Identify which cell holds the provided text, then report its [x, y] central coordinate. 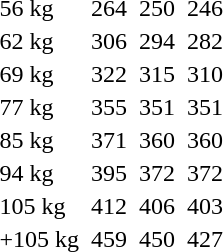
360 [158, 140]
371 [110, 140]
412 [110, 206]
315 [158, 74]
351 [158, 107]
355 [110, 107]
395 [110, 173]
406 [158, 206]
322 [110, 74]
294 [158, 41]
306 [110, 41]
372 [158, 173]
